Capture the cell that displays the provided text and extract its (X, Y) central coordinate. 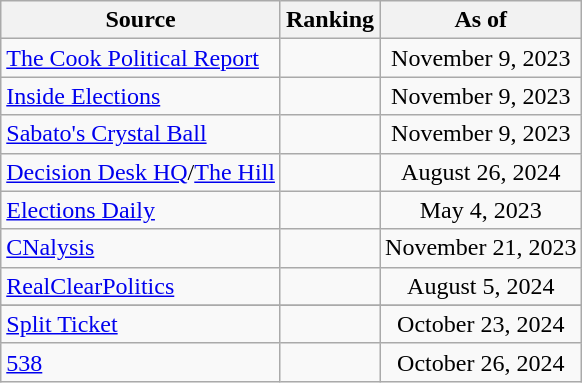
Source (141, 20)
Elections Daily (141, 210)
May 4, 2023 (481, 210)
October 26, 2024 (481, 362)
August 26, 2024 (481, 172)
Ranking (330, 20)
August 5, 2024 (481, 286)
November 21, 2023 (481, 248)
Split Ticket (141, 324)
CNalysis (141, 248)
Decision Desk HQ/The Hill (141, 172)
As of (481, 20)
Sabato's Crystal Ball (141, 134)
The Cook Political Report (141, 58)
538 (141, 362)
Inside Elections (141, 96)
RealClearPolitics (141, 286)
October 23, 2024 (481, 324)
